For the text-containing cell, return its midpoint in [X, Y] coordinate format. 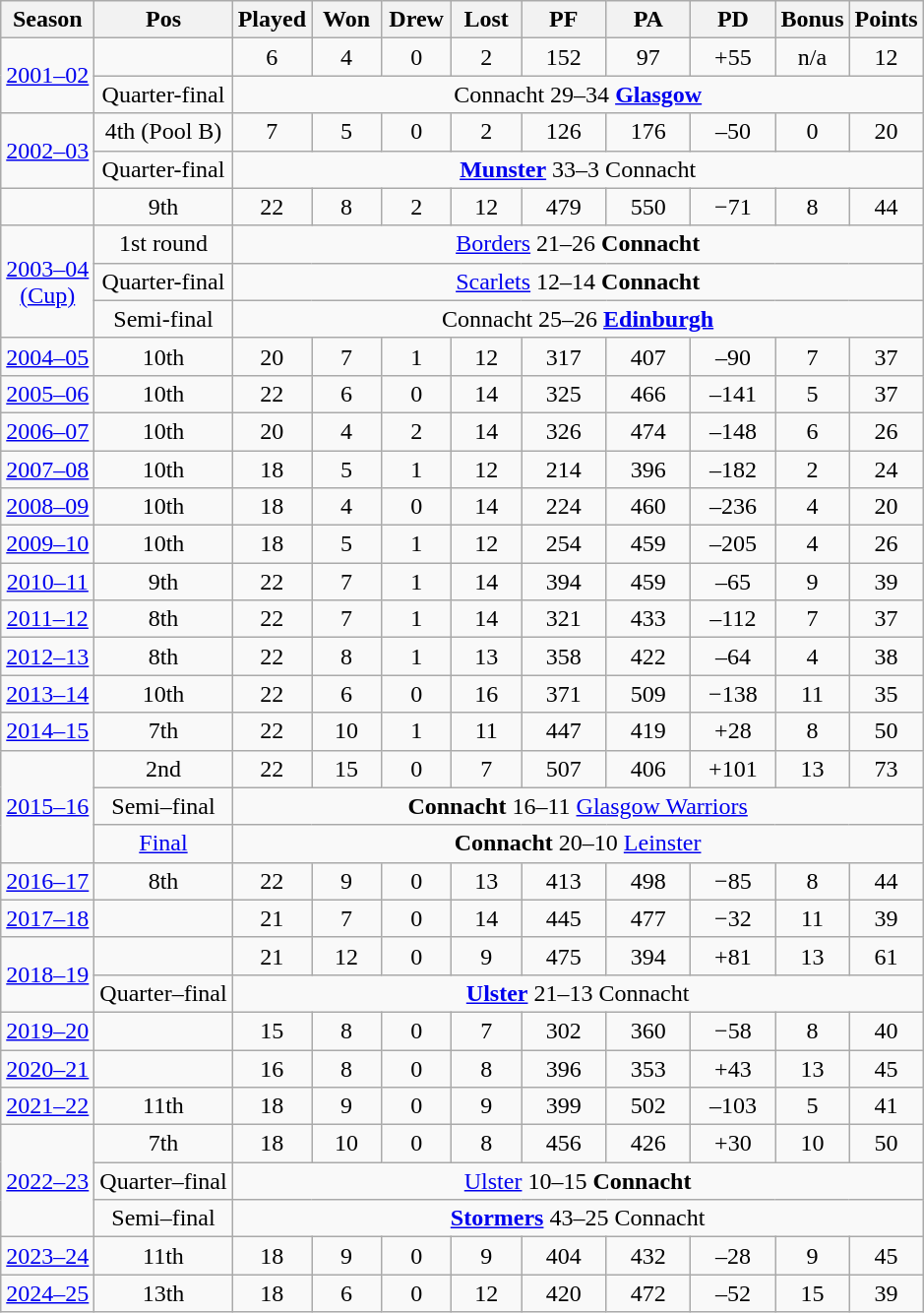
Munster 33–3 Connacht [578, 169]
–103 [733, 1106]
Won [346, 20]
13th [163, 1293]
426 [648, 1144]
2004–05 [47, 356]
302 [564, 1031]
456 [564, 1144]
Lost [486, 20]
214 [564, 469]
498 [648, 881]
152 [564, 57]
407 [648, 356]
+30 [733, 1144]
479 [564, 207]
447 [564, 731]
+55 [733, 57]
321 [564, 619]
2008–09 [47, 507]
Borders 21–26 Connacht [578, 244]
–205 [733, 544]
Season [47, 20]
475 [564, 956]
2002–03 [47, 151]
73 [886, 769]
Drew [417, 20]
2017–18 [47, 918]
445 [564, 918]
2020–21 [47, 1068]
61 [886, 956]
n/a [813, 57]
−32 [733, 918]
2015–16 [47, 806]
Connacht 16–11 Glasgow Warriors [578, 806]
254 [564, 544]
+101 [733, 769]
509 [648, 694]
2009–10 [47, 544]
2006–07 [47, 431]
Final [163, 844]
317 [564, 356]
2nd [163, 769]
41 [886, 1106]
Played [272, 20]
432 [648, 1256]
406 [648, 769]
–52 [733, 1293]
2024–25 [47, 1293]
Pos [163, 20]
550 [648, 207]
–65 [733, 582]
2005–06 [47, 394]
–141 [733, 394]
360 [648, 1031]
–50 [733, 132]
−85 [733, 881]
2018–19 [47, 974]
404 [564, 1256]
Bonus [813, 20]
35 [886, 694]
Scarlets 12–14 Connacht [578, 281]
2012–13 [47, 656]
+43 [733, 1068]
+28 [733, 731]
2014–15 [47, 731]
97 [648, 57]
2019–20 [47, 1031]
1st round [163, 244]
419 [648, 731]
176 [648, 132]
Connacht 20–10 Leinster [578, 844]
Ulster 10–15 Connacht [578, 1181]
2003–04 (Cup) [47, 281]
+81 [733, 956]
422 [648, 656]
Ulster 21–13 Connacht [578, 993]
2007–08 [47, 469]
40 [886, 1031]
460 [648, 507]
–148 [733, 431]
2021–22 [47, 1106]
371 [564, 694]
126 [564, 132]
413 [564, 881]
2011–12 [47, 619]
2016–17 [47, 881]
224 [564, 507]
325 [564, 394]
24 [886, 469]
507 [564, 769]
353 [648, 1068]
433 [648, 619]
420 [564, 1293]
−138 [733, 694]
PD [733, 20]
2001–02 [47, 76]
−71 [733, 207]
Connacht 25–26 Edinburgh [578, 319]
399 [564, 1106]
Semi-final [163, 319]
–182 [733, 469]
472 [648, 1293]
38 [886, 656]
326 [564, 431]
2023–24 [47, 1256]
2022–23 [47, 1181]
–64 [733, 656]
–28 [733, 1256]
PA [648, 20]
474 [648, 431]
–90 [733, 356]
2013–14 [47, 694]
Connacht 29–34 Glasgow [578, 94]
466 [648, 394]
477 [648, 918]
358 [564, 656]
–112 [733, 619]
Stormers 43–25 Connacht [578, 1219]
4th (Pool B) [163, 132]
Points [886, 20]
2010–11 [47, 582]
−58 [733, 1031]
PF [564, 20]
–236 [733, 507]
502 [648, 1106]
